Pinpoint the cell where the given text exists, returning its (x, y) midpoint coordinate. 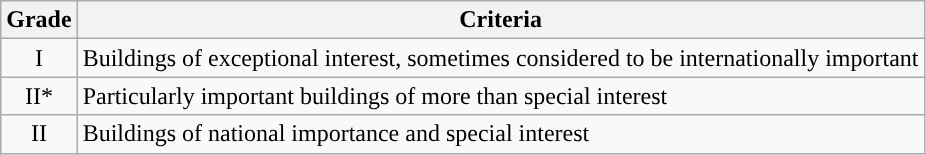
Grade (39, 20)
II (39, 134)
Buildings of exceptional interest, sometimes considered to be internationally important (500, 58)
II* (39, 96)
I (39, 58)
Buildings of national importance and special interest (500, 134)
Particularly important buildings of more than special interest (500, 96)
Criteria (500, 20)
